Determine the (X, Y) coordinate at the center of the cell enclosing the given text.  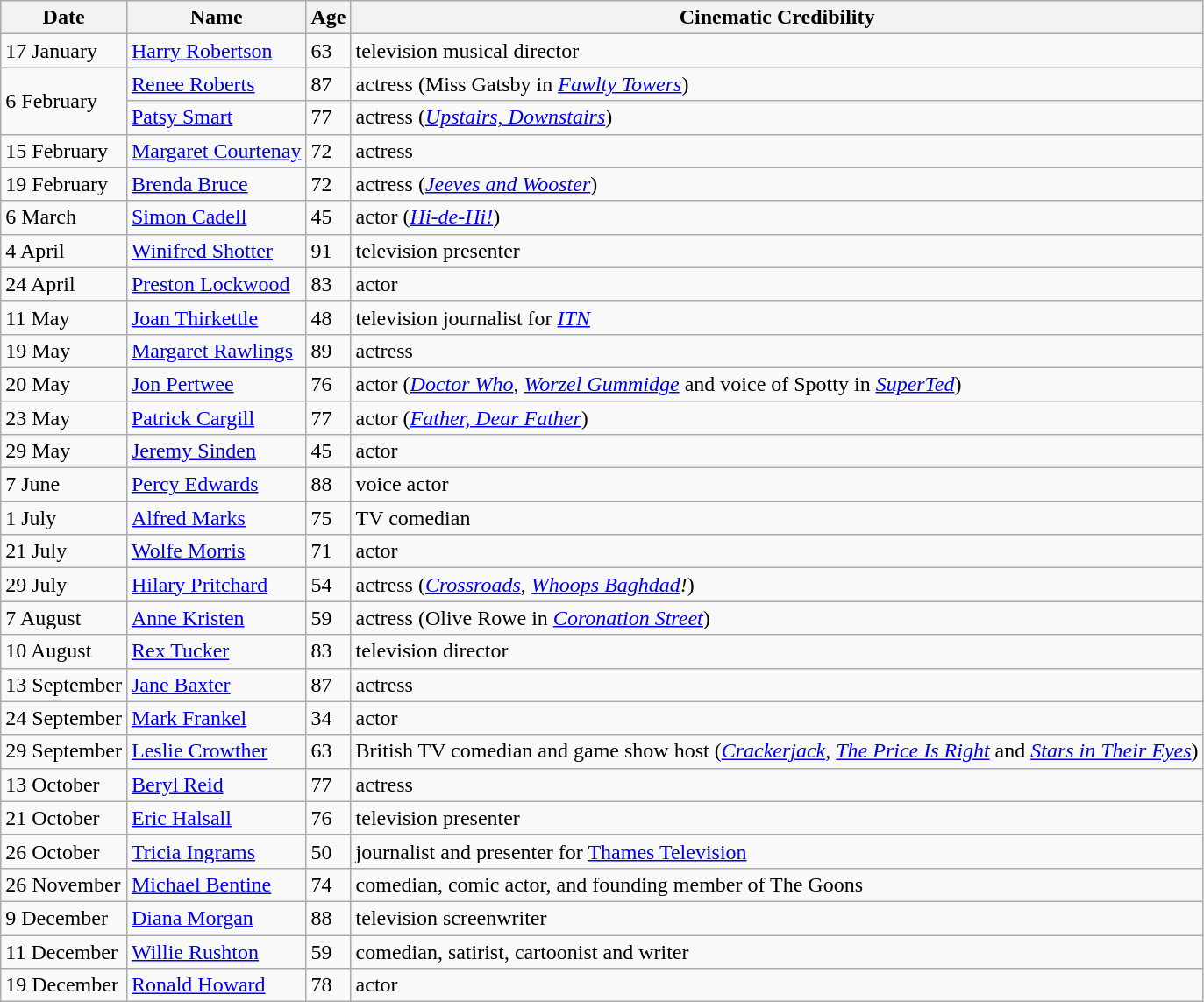
voice actor (777, 485)
29 September (64, 751)
19 December (64, 985)
Simon Cadell (216, 217)
TV comedian (777, 518)
Patsy Smart (216, 117)
journalist and presenter for Thames Television (777, 851)
Diana Morgan (216, 918)
13 September (64, 685)
Michael Bentine (216, 885)
Jane Baxter (216, 685)
Rex Tucker (216, 651)
actor (Hi-de-Hi!) (777, 217)
actress (Upstairs, Downstairs) (777, 117)
6 March (64, 217)
Jon Pertwee (216, 384)
comedian, comic actor, and founding member of The Goons (777, 885)
78 (328, 985)
74 (328, 885)
Preston Lockwood (216, 284)
7 June (64, 485)
Renee Roberts (216, 84)
11 December (64, 951)
29 May (64, 451)
Mark Frankel (216, 718)
Alfred Marks (216, 518)
Brenda Bruce (216, 184)
actor (Doctor Who, Worzel Gummidge and voice of Spotty in SuperTed) (777, 384)
89 (328, 351)
actress (Olive Rowe in Coronation Street) (777, 618)
15 February (64, 151)
9 December (64, 918)
23 May (64, 418)
24 September (64, 718)
75 (328, 518)
1 July (64, 518)
Patrick Cargill (216, 418)
actress (Jeeves and Wooster) (777, 184)
91 (328, 251)
Ronald Howard (216, 985)
13 October (64, 785)
26 November (64, 885)
actress (Miss Gatsby in Fawlty Towers) (777, 84)
Beryl Reid (216, 785)
Cinematic Credibility (777, 18)
Leslie Crowther (216, 751)
television screenwriter (777, 918)
21 October (64, 818)
television director (777, 651)
17 January (64, 51)
71 (328, 551)
4 April (64, 251)
19 May (64, 351)
Winifred Shotter (216, 251)
Percy Edwards (216, 485)
Date (64, 18)
6 February (64, 101)
19 February (64, 184)
Margaret Rawlings (216, 351)
20 May (64, 384)
television journalist for ITN (777, 317)
Name (216, 18)
Wolfe Morris (216, 551)
29 July (64, 585)
10 August (64, 651)
50 (328, 851)
54 (328, 585)
Age (328, 18)
Eric Halsall (216, 818)
21 July (64, 551)
actor (Father, Dear Father) (777, 418)
Joan Thirkettle (216, 317)
Jeremy Sinden (216, 451)
48 (328, 317)
Margaret Courtenay (216, 151)
British TV comedian and game show host (Crackerjack, The Price Is Right and Stars in Their Eyes) (777, 751)
11 May (64, 317)
Hilary Pritchard (216, 585)
Anne Kristen (216, 618)
comedian, satirist, cartoonist and writer (777, 951)
26 October (64, 851)
Tricia Ingrams (216, 851)
24 April (64, 284)
Harry Robertson (216, 51)
34 (328, 718)
Willie Rushton (216, 951)
7 August (64, 618)
television musical director (777, 51)
actress (Crossroads, Whoops Baghdad!) (777, 585)
